Locate the cell with the specified text and output its [x, y] center coordinate. 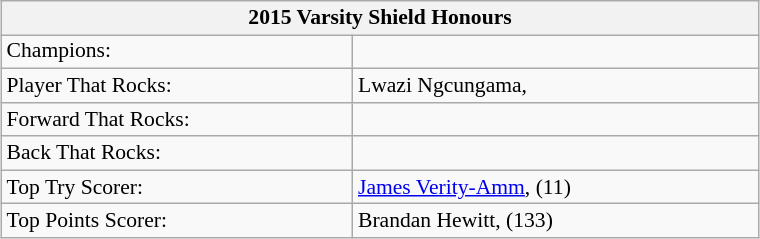
Brandan Hewitt, (133) [556, 221]
Top Points Scorer: [178, 221]
Top Try Scorer: [178, 187]
Back That Rocks: [178, 154]
James Verity-Amm, (11) [556, 187]
Lwazi Ngcungama, [556, 86]
Champions: [178, 52]
Player That Rocks: [178, 86]
Forward That Rocks: [178, 120]
2015 Varsity Shield Honours [380, 18]
